Determine the [X, Y] coordinate at the center of the cell enclosing the given text.  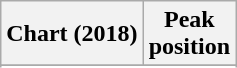
Peak position [189, 34]
Chart (2018) [72, 34]
